Output the (X, Y) coordinate of the center of the cell containing the given text.  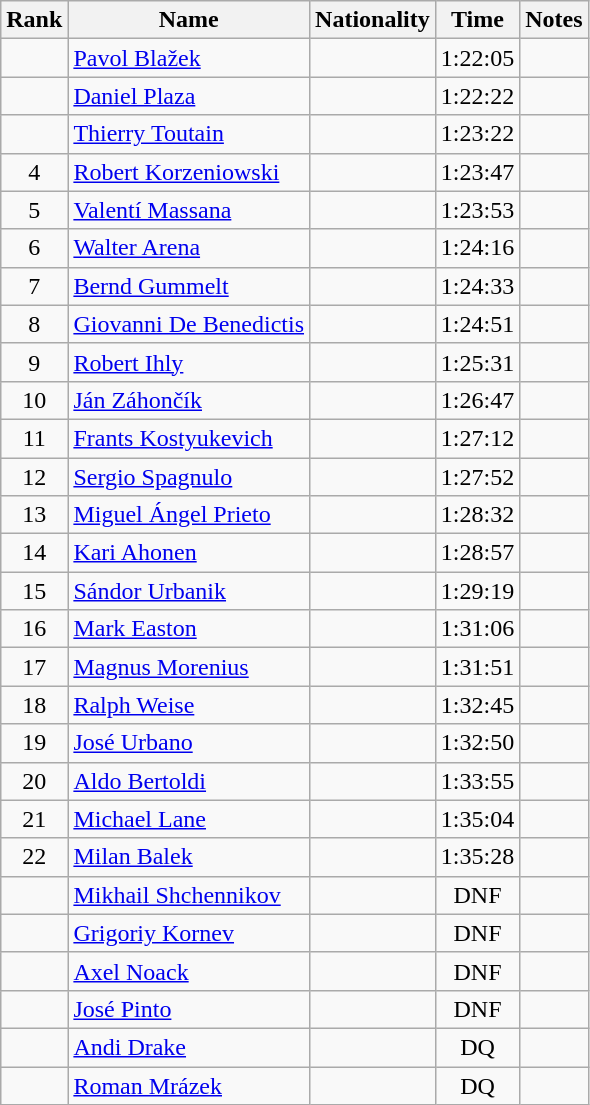
Pavol Blažek (189, 58)
1:23:22 (477, 134)
1:27:52 (477, 477)
1:23:53 (477, 210)
21 (34, 819)
José Pinto (189, 1009)
Ralph Weise (189, 705)
1:31:51 (477, 667)
Time (477, 20)
Name (189, 20)
Magnus Morenius (189, 667)
1:35:04 (477, 819)
Frants Kostyukevich (189, 438)
Nationality (373, 20)
20 (34, 781)
19 (34, 743)
1:27:12 (477, 438)
15 (34, 591)
12 (34, 477)
Mikhail Shchennikov (189, 895)
Rank (34, 20)
13 (34, 515)
1:24:33 (477, 286)
1:33:55 (477, 781)
1:35:28 (477, 857)
Robert Ihly (189, 362)
9 (34, 362)
1:28:32 (477, 515)
Robert Korzeniowski (189, 172)
1:23:47 (477, 172)
1:28:57 (477, 553)
Sándor Urbanik (189, 591)
4 (34, 172)
1:32:50 (477, 743)
14 (34, 553)
11 (34, 438)
Walter Arena (189, 248)
1:22:22 (477, 96)
6 (34, 248)
Daniel Plaza (189, 96)
1:24:51 (477, 324)
16 (34, 629)
5 (34, 210)
Grigoriy Kornev (189, 933)
18 (34, 705)
Kari Ahonen (189, 553)
Aldo Bertoldi (189, 781)
Michael Lane (189, 819)
8 (34, 324)
10 (34, 400)
Axel Noack (189, 971)
7 (34, 286)
Ján Záhončík (189, 400)
Andi Drake (189, 1047)
José Urbano (189, 743)
Milan Balek (189, 857)
Thierry Toutain (189, 134)
17 (34, 667)
Miguel Ángel Prieto (189, 515)
Notes (554, 20)
Valentí Massana (189, 210)
Bernd Gummelt (189, 286)
1:31:06 (477, 629)
Sergio Spagnulo (189, 477)
1:26:47 (477, 400)
Mark Easton (189, 629)
Roman Mrázek (189, 1085)
1:25:31 (477, 362)
Giovanni De Benedictis (189, 324)
22 (34, 857)
1:22:05 (477, 58)
1:32:45 (477, 705)
1:24:16 (477, 248)
1:29:19 (477, 591)
